Locate the cell with the specified text and output its [x, y] center coordinate. 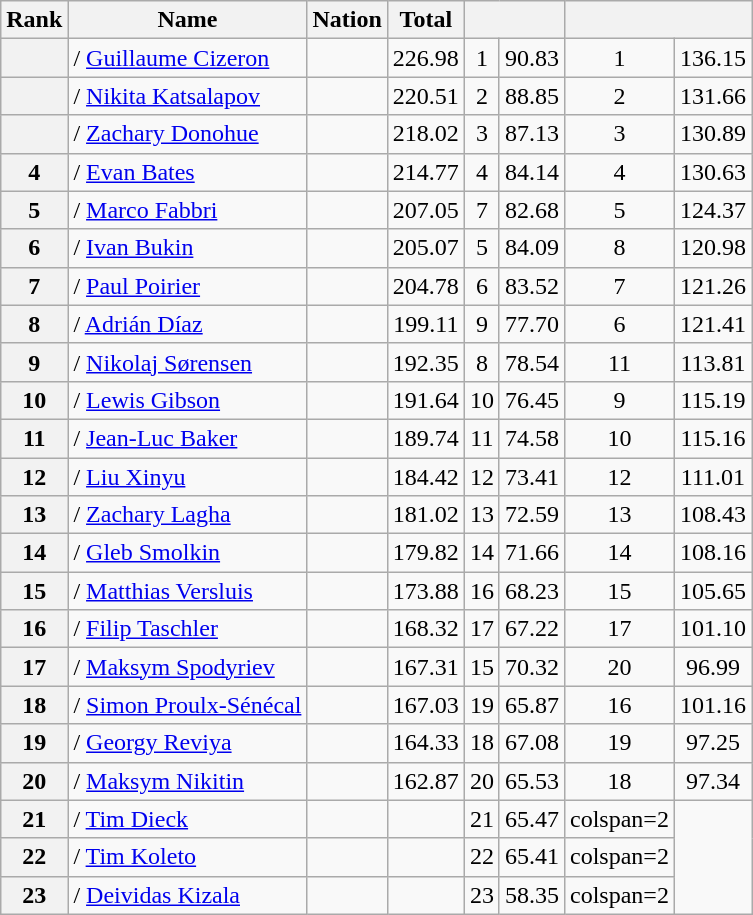
65.87 [532, 705]
/ Jean-Luc Baker [188, 438]
218.02 [426, 134]
131.66 [712, 96]
/ Zachary Lagha [188, 515]
168.32 [426, 629]
/ Maksym Spodyriev [188, 667]
Nation [347, 20]
65.53 [532, 781]
83.52 [532, 286]
167.31 [426, 667]
130.63 [712, 172]
/ Georgy Reviya [188, 743]
90.83 [532, 58]
191.64 [426, 400]
108.16 [712, 553]
/ Ivan Bukin [188, 248]
121.26 [712, 286]
74.58 [532, 438]
205.07 [426, 248]
67.08 [532, 743]
/ Nikolaj Sørensen [188, 362]
97.25 [712, 743]
/ Paul Poirier [188, 286]
192.35 [426, 362]
/ Tim Koleto [188, 857]
/ Zachary Donohue [188, 134]
/ Matthias Versluis [188, 591]
136.15 [712, 58]
105.65 [712, 591]
226.98 [426, 58]
164.33 [426, 743]
65.47 [532, 819]
96.99 [712, 667]
/ Simon Proulx-Sénécal [188, 705]
167.03 [426, 705]
173.88 [426, 591]
113.81 [712, 362]
/ Liu Xinyu [188, 477]
65.41 [532, 857]
/ Lewis Gibson [188, 400]
/ Gleb Smolkin [188, 553]
121.41 [712, 324]
115.19 [712, 400]
Rank [34, 20]
72.59 [532, 515]
/ Deividas Kizala [188, 895]
207.05 [426, 210]
115.16 [712, 438]
84.09 [532, 248]
189.74 [426, 438]
204.78 [426, 286]
/ Nikita Katsalapov [188, 96]
77.70 [532, 324]
220.51 [426, 96]
87.13 [532, 134]
199.11 [426, 324]
58.35 [532, 895]
70.32 [532, 667]
73.41 [532, 477]
/ Adrián Díaz [188, 324]
111.01 [712, 477]
184.42 [426, 477]
/ Evan Bates [188, 172]
120.98 [712, 248]
/ Filip Taschler [188, 629]
124.37 [712, 210]
/ Marco Fabbri [188, 210]
Total [426, 20]
84.14 [532, 172]
/ Guillaume Cizeron [188, 58]
68.23 [532, 591]
108.43 [712, 515]
101.16 [712, 705]
82.68 [532, 210]
Name [188, 20]
71.66 [532, 553]
67.22 [532, 629]
130.89 [712, 134]
214.77 [426, 172]
162.87 [426, 781]
181.02 [426, 515]
76.45 [532, 400]
97.34 [712, 781]
/ Maksym Nikitin [188, 781]
/ Tim Dieck [188, 819]
101.10 [712, 629]
88.85 [532, 96]
78.54 [532, 362]
179.82 [426, 553]
